Capture the cell that displays the provided text and extract its [x, y] central coordinate. 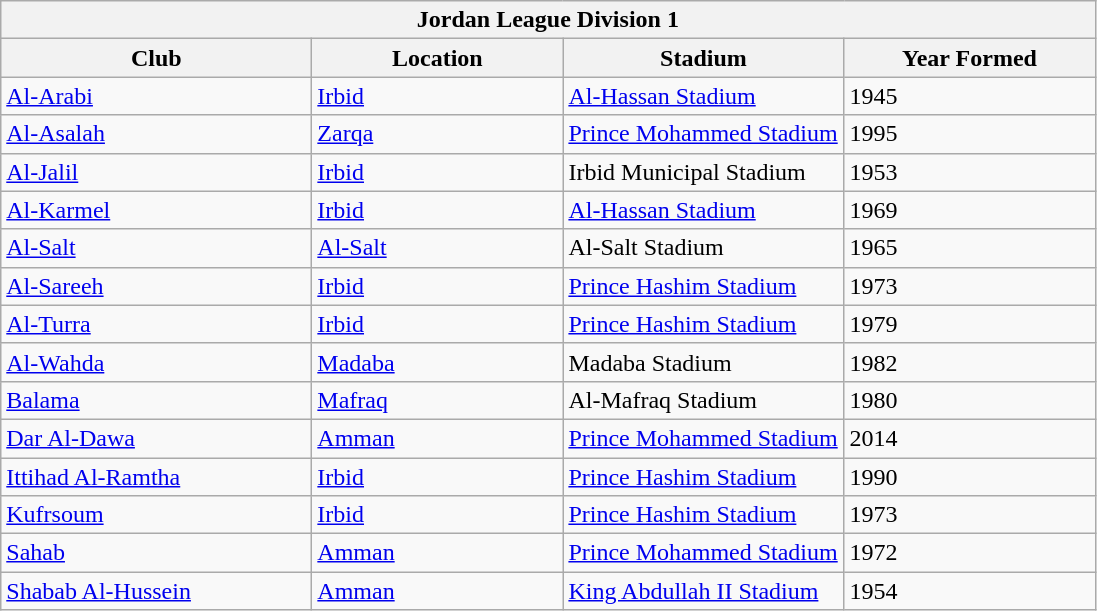
King Abdullah II Stadium [704, 591]
Jordan League Division 1 [548, 20]
2014 [970, 438]
Al-Turra [156, 324]
1945 [970, 96]
1995 [970, 134]
Madaba Stadium [704, 362]
Sahab [156, 553]
Al-Karmel [156, 210]
Al-Asalah [156, 134]
Dar Al-Dawa [156, 438]
1979 [970, 324]
Club [156, 58]
Stadium [704, 58]
1953 [970, 172]
Al-Salt Stadium [704, 248]
Mafraq [438, 400]
Balama [156, 400]
Madaba [438, 362]
1969 [970, 210]
1954 [970, 591]
Irbid Municipal Stadium [704, 172]
Ittihad Al-Ramtha [156, 477]
1965 [970, 248]
Al-Mafraq Stadium [704, 400]
1982 [970, 362]
Kufrsoum [156, 515]
Al-Arabi [156, 96]
Al-Sareeh [156, 286]
Al-Wahda [156, 362]
1990 [970, 477]
Location [438, 58]
Shabab Al-Hussein [156, 591]
1972 [970, 553]
Al-Jalil [156, 172]
1980 [970, 400]
Zarqa [438, 134]
Year Formed [970, 58]
